Find where the given text appears and provide that cell's center as [x, y] coordinate. 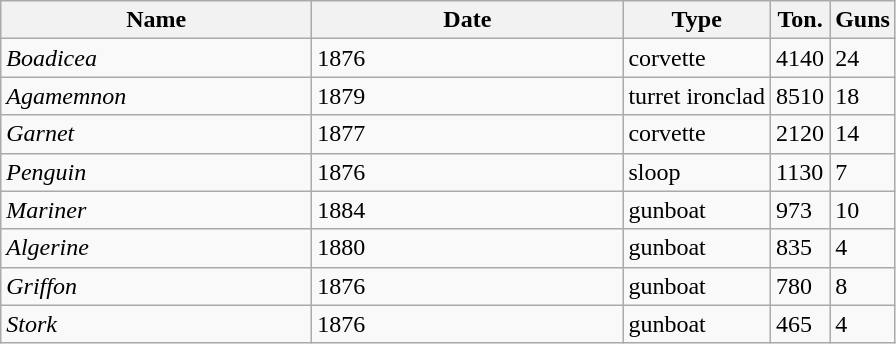
Boadicea [156, 58]
turret ironclad [697, 96]
1879 [468, 96]
Griffon [156, 286]
Type [697, 20]
8 [863, 286]
Algerine [156, 248]
1130 [800, 172]
Garnet [156, 134]
Agamemnon [156, 96]
973 [800, 210]
10 [863, 210]
2120 [800, 134]
1877 [468, 134]
4140 [800, 58]
18 [863, 96]
Mariner [156, 210]
Guns [863, 20]
Ton. [800, 20]
1880 [468, 248]
24 [863, 58]
Penguin [156, 172]
7 [863, 172]
Date [468, 20]
sloop [697, 172]
1884 [468, 210]
780 [800, 286]
835 [800, 248]
8510 [800, 96]
14 [863, 134]
Name [156, 20]
Stork [156, 324]
465 [800, 324]
